Identify which cell holds the provided text, then report its (X, Y) central coordinate. 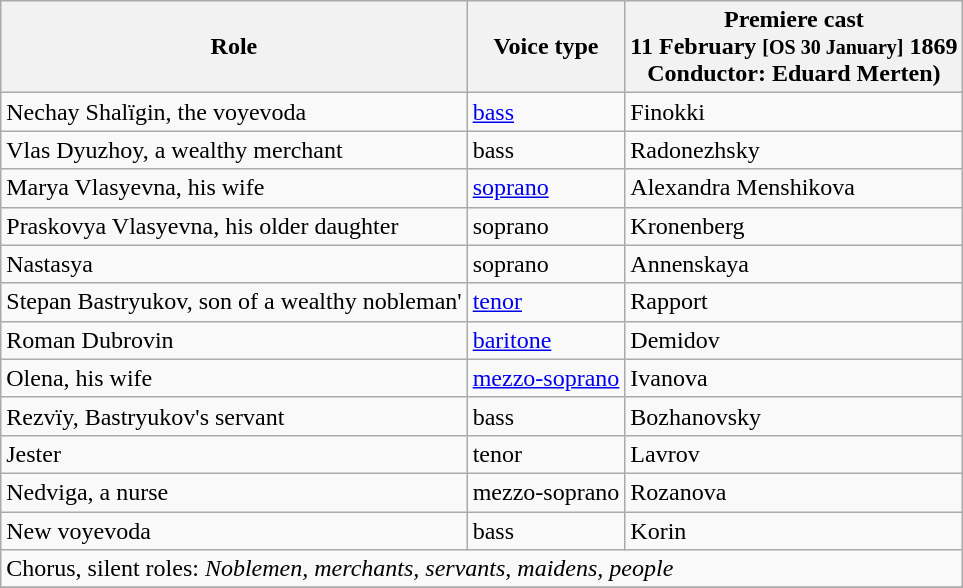
Role (234, 47)
Vlas Dyuzhoy, a wealthy merchant (234, 150)
Olena, his wife (234, 378)
Nedviga, a nurse (234, 492)
Ivanova (794, 378)
Lavrov (794, 454)
Alexandra Menshikova (794, 188)
Annenskaya (794, 264)
Demidov (794, 340)
Stepan Bastryukov, son of a wealthy nobleman' (234, 302)
Radonezhsky (794, 150)
baritone (546, 340)
New voyevoda (234, 531)
Nechay Shalïgin, the voyevoda (234, 112)
Premiere cast11 February [OS 30 January] 1869Conductor: Eduard Merten) (794, 47)
Nastasya (234, 264)
Voice type (546, 47)
Rozanova (794, 492)
Marya Vlasyevna, his wife (234, 188)
Korin (794, 531)
Roman Dubrovin (234, 340)
Praskovya Vlasyevna, his older daughter (234, 226)
Rapport (794, 302)
Rezvïy, Bastryukov's servant (234, 416)
Jester (234, 454)
Finokki (794, 112)
Chorus, silent roles: Noblemen, merchants, servants, maidens, people (482, 569)
Bozhanovsky (794, 416)
Kronenberg (794, 226)
